Output the (x, y) coordinate of the center of the cell containing the given text.  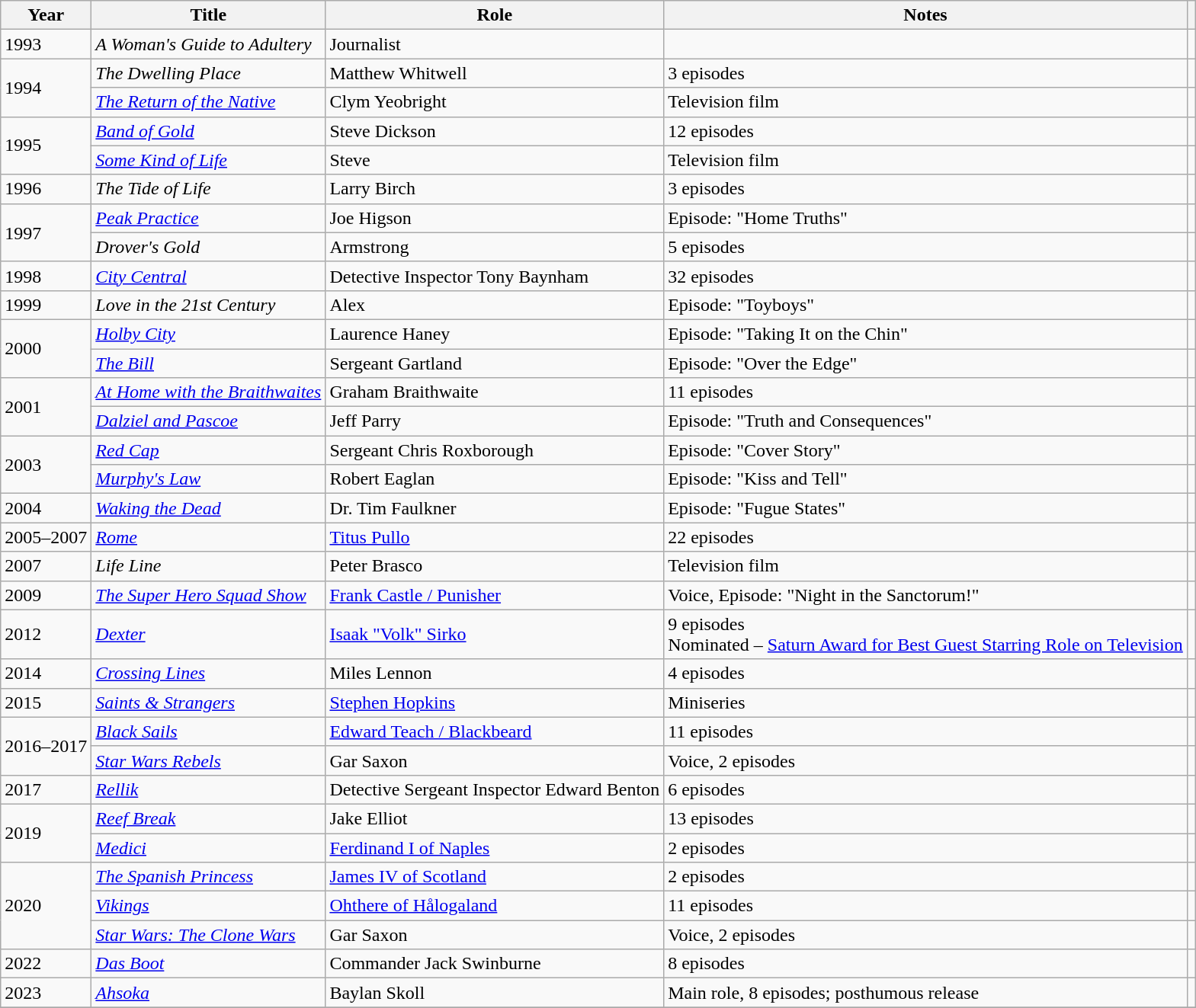
Medici (209, 848)
Ahsoka (209, 993)
Titus Pullo (495, 537)
1999 (46, 305)
Larry Birch (495, 189)
Dalziel and Pascoe (209, 421)
2009 (46, 595)
2023 (46, 993)
2019 (46, 833)
Title (209, 15)
Dr. Tim Faulkner (495, 508)
Vikings (209, 906)
Ohthere of Hålogaland (495, 906)
Crossing Lines (209, 674)
Reef Break (209, 818)
Ferdinand I of Naples (495, 848)
Holby City (209, 334)
Isaak "Volk" Sirko (495, 634)
2003 (46, 465)
Main role, 8 episodes; posthumous release (925, 993)
Clym Yeobright (495, 102)
8 episodes (925, 964)
Star Wars: The Clone Wars (209, 935)
13 episodes (925, 818)
1998 (46, 276)
Das Boot (209, 964)
Robert Eaglan (495, 479)
Murphy's Law (209, 479)
Some Kind of Life (209, 160)
At Home with the Braithwaites (209, 392)
Alex (495, 305)
Detective Inspector Tony Baynham (495, 276)
Jake Elliot (495, 818)
2015 (46, 702)
Life Line (209, 566)
Black Sails (209, 731)
The Dwelling Place (209, 73)
Steve Dickson (495, 131)
2005–2007 (46, 537)
Edward Teach / Blackbeard (495, 731)
Joe Higson (495, 218)
32 episodes (925, 276)
Rome (209, 537)
Miniseries (925, 702)
Steve (495, 160)
Year (46, 15)
The Tide of Life (209, 189)
2012 (46, 634)
2020 (46, 906)
22 episodes (925, 537)
Band of Gold (209, 131)
6 episodes (925, 789)
James IV of Scotland (495, 877)
Detective Sergeant Inspector Edward Benton (495, 789)
Episode: "Home Truths" (925, 218)
9 episodes Nominated – Saturn Award for Best Guest Starring Role on Television (925, 634)
Red Cap (209, 450)
4 episodes (925, 674)
Role (495, 15)
Notes (925, 15)
1996 (46, 189)
Sergeant Gartland (495, 363)
2007 (46, 566)
Episode: "Kiss and Tell" (925, 479)
Miles Lennon (495, 674)
Baylan Skoll (495, 993)
Saints & Strangers (209, 702)
The Super Hero Squad Show (209, 595)
1997 (46, 232)
The Spanish Princess (209, 877)
Stephen Hopkins (495, 702)
Episode: "Over the Edge" (925, 363)
Episode: "Taking It on the Chin" (925, 334)
Waking the Dead (209, 508)
Voice, Episode: "Night in the Sanctorum!" (925, 595)
City Central (209, 276)
Episode: "Toyboys" (925, 305)
2017 (46, 789)
Episode: "Truth and Consequences" (925, 421)
Peak Practice (209, 218)
1994 (46, 88)
1993 (46, 44)
Star Wars Rebels (209, 760)
Dexter (209, 634)
2016–2017 (46, 746)
Peter Brasco (495, 566)
Sergeant Chris Roxborough (495, 450)
The Bill (209, 363)
Rellik (209, 789)
The Return of the Native (209, 102)
Episode: "Cover Story" (925, 450)
1995 (46, 146)
Laurence Haney (495, 334)
2001 (46, 407)
Drover's Gold (209, 247)
Love in the 21st Century (209, 305)
A Woman's Guide to Adultery (209, 44)
Graham Braithwaite (495, 392)
2000 (46, 348)
12 episodes (925, 131)
2022 (46, 964)
Episode: "Fugue States" (925, 508)
Matthew Whitwell (495, 73)
2004 (46, 508)
Journalist (495, 44)
5 episodes (925, 247)
2014 (46, 674)
Frank Castle / Punisher (495, 595)
Commander Jack Swinburne (495, 964)
Armstrong (495, 247)
Jeff Parry (495, 421)
